Locate the cell with the specified text and output its [X, Y] center coordinate. 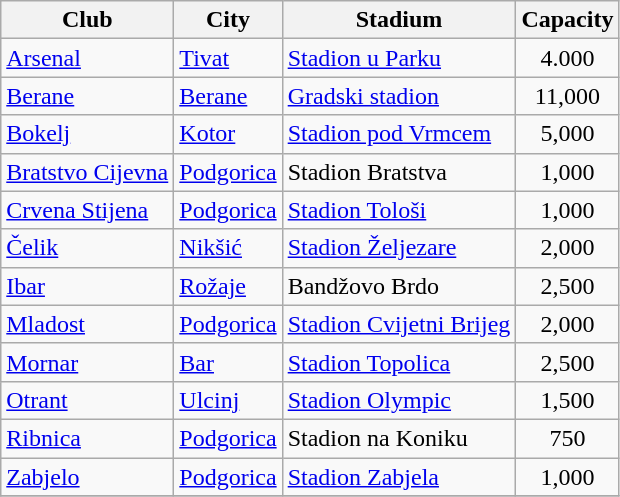
Stadion Željezare [399, 248]
Stadion Tološi [399, 210]
750 [568, 438]
Ibar [88, 286]
Stadium [399, 20]
Mladost [88, 324]
Crvena Stijena [88, 210]
Stadion na Koniku [399, 438]
Stadion Olympic [399, 400]
Stadion Topolica [399, 362]
Mornar [88, 362]
Rožaje [228, 286]
Stadion pod Vrmcem [399, 134]
Ulcinj [228, 400]
Bandžovo Brdo [399, 286]
Stadion Cvijetni Brijeg [399, 324]
Čelik [88, 248]
Nikšić [228, 248]
Bratstvo Cijevna [88, 172]
Stadion u Parku [399, 58]
Ribnica [88, 438]
Gradski stadion [399, 96]
Zabjelo [88, 477]
Bokelj [88, 134]
Stadion Zabjela [399, 477]
4.000 [568, 58]
Tivat [228, 58]
1,500 [568, 400]
Capacity [568, 20]
City [228, 20]
11,000 [568, 96]
Kotor [228, 134]
Stadion Bratstva [399, 172]
Arsenal [88, 58]
Otrant [88, 400]
Bar [228, 362]
5,000 [568, 134]
Club [88, 20]
